From the cell containing the given text, extract its center point as [X, Y] coordinate. 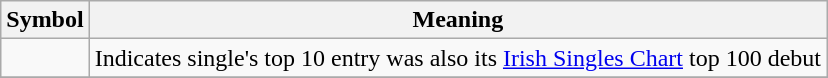
Symbol [45, 20]
Indicates single's top 10 entry was also its Irish Singles Chart top 100 debut [458, 58]
Meaning [458, 20]
